Scan for the cell matching the given text and deliver its (X, Y) coordinate at center. 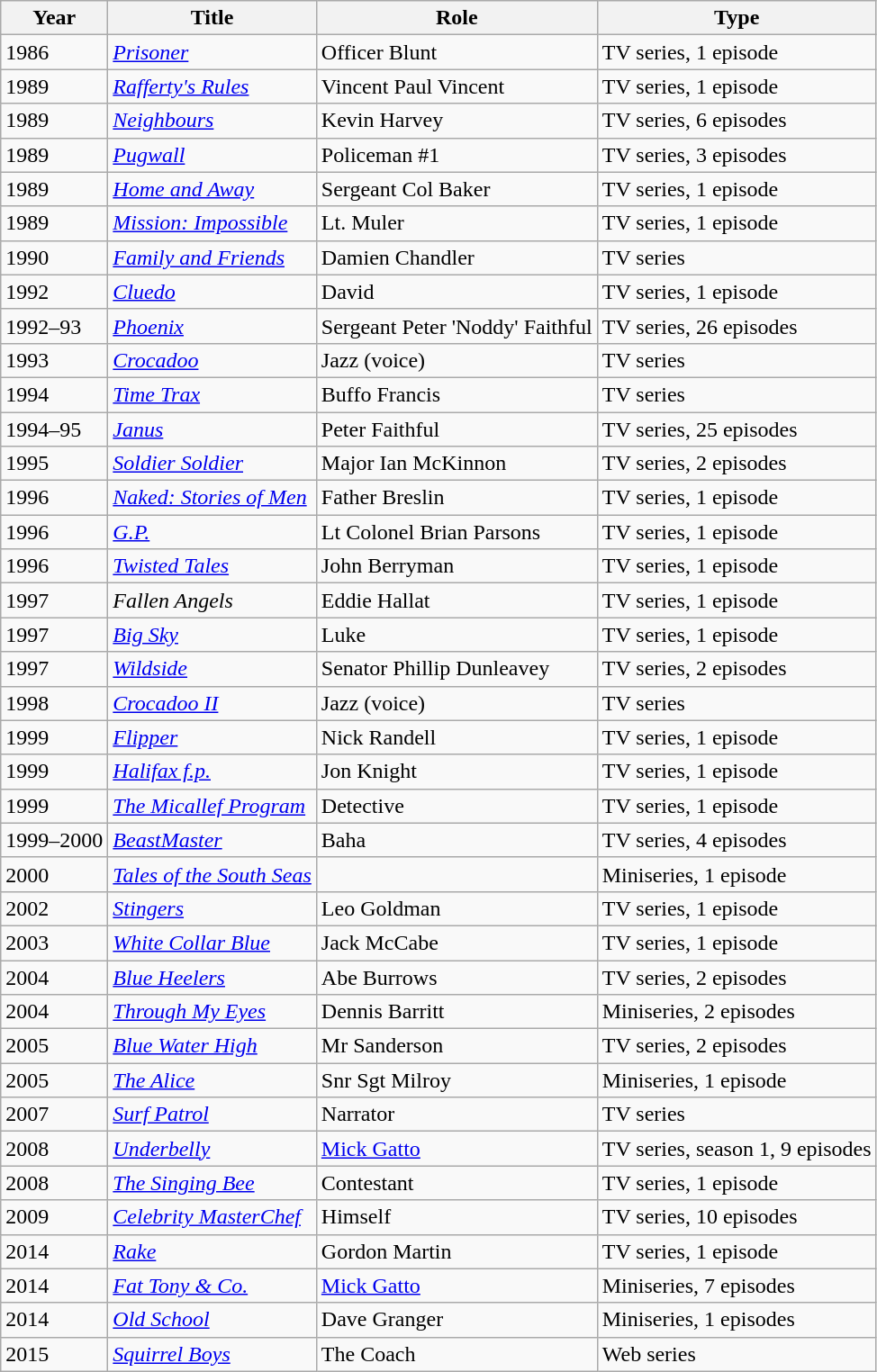
TV series, 26 episodes (737, 326)
Year (54, 18)
1994–95 (54, 429)
1986 (54, 52)
Mr Sanderson (457, 1046)
Eddie Hallat (457, 600)
Neighbours (212, 121)
Stingers (212, 908)
BeastMaster (212, 840)
Time Trax (212, 394)
Snr Sgt Milroy (457, 1080)
Through My Eyes (212, 1012)
Buffo Francis (457, 394)
Policeman #1 (457, 155)
Abe Burrows (457, 977)
Squirrel Boys (212, 1354)
TV series, 3 episodes (737, 155)
Surf Patrol (212, 1115)
White Collar Blue (212, 943)
Pugwall (212, 155)
Leo Goldman (457, 908)
Kevin Harvey (457, 121)
Tales of the South Seas (212, 874)
Twisted Tales (212, 566)
2003 (54, 943)
Luke (457, 635)
Jack McCabe (457, 943)
Title (212, 18)
Peter Faithful (457, 429)
1992–93 (54, 326)
Detective (457, 806)
Damien Chandler (457, 257)
Crocadoo (212, 360)
TV series, season 1, 9 episodes (737, 1149)
Himself (457, 1217)
Wildside (212, 669)
David (457, 292)
Baha (457, 840)
The Alice (212, 1080)
The Micallef Program (212, 806)
1993 (54, 360)
Major Ian McKinnon (457, 464)
Blue Heelers (212, 977)
Crocadoo II (212, 703)
TV series, 6 episodes (737, 121)
TV series, 4 episodes (737, 840)
Jon Knight (457, 772)
Miniseries, 7 episodes (737, 1286)
Miniseries, 2 episodes (737, 1012)
Sergeant Col Baker (457, 189)
Miniseries, 1 episodes (737, 1320)
Role (457, 18)
Father Breslin (457, 498)
Underbelly (212, 1149)
2015 (54, 1354)
1995 (54, 464)
1994 (54, 394)
Fallen Angels (212, 600)
Narrator (457, 1115)
Rafferty's Rules (212, 86)
2007 (54, 1115)
2009 (54, 1217)
Lt Colonel Brian Parsons (457, 532)
Blue Water High (212, 1046)
Big Sky (212, 635)
John Berryman (457, 566)
2000 (54, 874)
Type (737, 18)
2002 (54, 908)
1990 (54, 257)
Gordon Martin (457, 1251)
Cluedo (212, 292)
1992 (54, 292)
Sergeant Peter 'Noddy' Faithful (457, 326)
Celebrity MasterChef (212, 1217)
G.P. (212, 532)
TV series, 25 episodes (737, 429)
Prisoner (212, 52)
Soldier Soldier (212, 464)
Mission: Impossible (212, 223)
Fat Tony & Co. (212, 1286)
Nick Randell (457, 737)
Rake (212, 1251)
TV series, 10 episodes (737, 1217)
Flipper (212, 737)
Vincent Paul Vincent (457, 86)
Dave Granger (457, 1320)
Web series (737, 1354)
Officer Blunt (457, 52)
Senator Phillip Dunleavey (457, 669)
Family and Friends (212, 257)
Home and Away (212, 189)
Lt. Muler (457, 223)
Contestant (457, 1183)
Halifax f.p. (212, 772)
Naked: Stories of Men (212, 498)
1999–2000 (54, 840)
Phoenix (212, 326)
Janus (212, 429)
The Coach (457, 1354)
The Singing Bee (212, 1183)
Dennis Barritt (457, 1012)
Old School (212, 1320)
1998 (54, 703)
